Determine the (X, Y) coordinate at the center of the cell enclosing the given text.  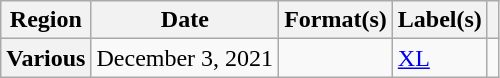
December 3, 2021 (185, 58)
Region (46, 20)
Various (46, 58)
Date (185, 20)
Label(s) (440, 20)
Format(s) (336, 20)
XL (440, 58)
